Scan for the cell matching the given text and deliver its [x, y] coordinate at center. 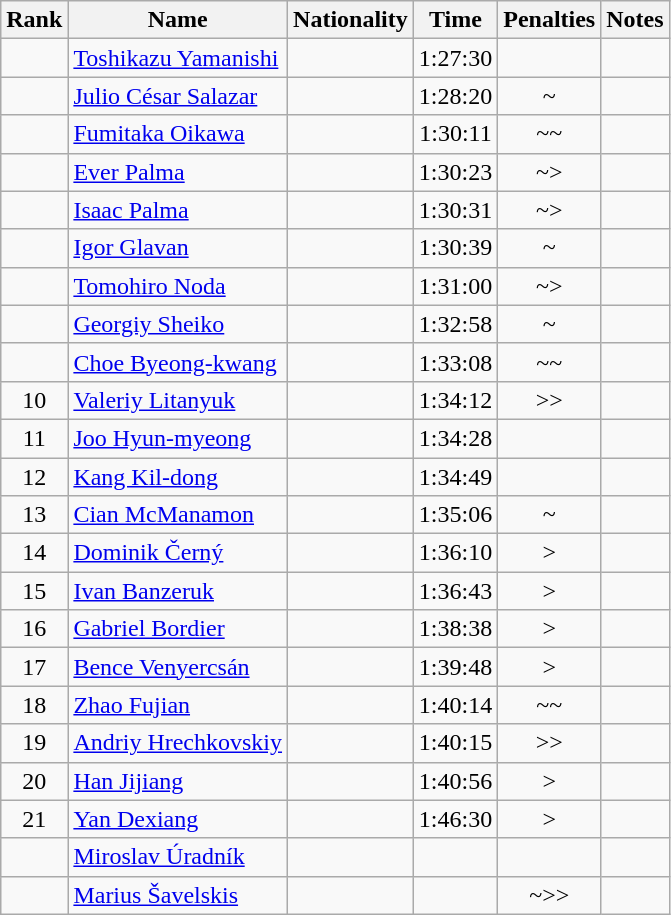
Toshikazu Yamanishi [178, 58]
1:34:49 [455, 477]
14 [34, 553]
Igor Glavan [178, 248]
1:33:08 [455, 362]
11 [34, 438]
Han Jijiang [178, 781]
Ivan Banzeruk [178, 591]
1:40:56 [455, 781]
15 [34, 591]
Georgiy Sheiko [178, 324]
10 [34, 400]
1:36:43 [455, 591]
17 [34, 667]
~>> [550, 895]
Gabriel Bordier [178, 629]
Joo Hyun-myeong [178, 438]
Time [455, 20]
Penalties [550, 20]
Fumitaka Oikawa [178, 134]
Rank [34, 20]
13 [34, 515]
Marius Šavelskis [178, 895]
16 [34, 629]
Andriy Hrechkovskiy [178, 743]
1:38:38 [455, 629]
Bence Venyercsán [178, 667]
Miroslav Úradník [178, 857]
18 [34, 705]
Ever Palma [178, 172]
1:27:30 [455, 58]
1:32:58 [455, 324]
Nationality [351, 20]
1:46:30 [455, 819]
Julio César Salazar [178, 96]
12 [34, 477]
1:34:28 [455, 438]
1:28:20 [455, 96]
21 [34, 819]
1:31:00 [455, 286]
Yan Dexiang [178, 819]
1:35:06 [455, 515]
Notes [635, 20]
1:40:15 [455, 743]
1:36:10 [455, 553]
Kang Kil-dong [178, 477]
1:30:11 [455, 134]
Valeriy Litanyuk [178, 400]
20 [34, 781]
1:39:48 [455, 667]
Choe Byeong-kwang [178, 362]
1:30:39 [455, 248]
Zhao Fujian [178, 705]
Tomohiro Noda [178, 286]
Dominik Černý [178, 553]
Name [178, 20]
1:40:14 [455, 705]
1:34:12 [455, 400]
Cian McManamon [178, 515]
Isaac Palma [178, 210]
19 [34, 743]
1:30:31 [455, 210]
1:30:23 [455, 172]
